For the text-containing cell, return its midpoint in (x, y) coordinate format. 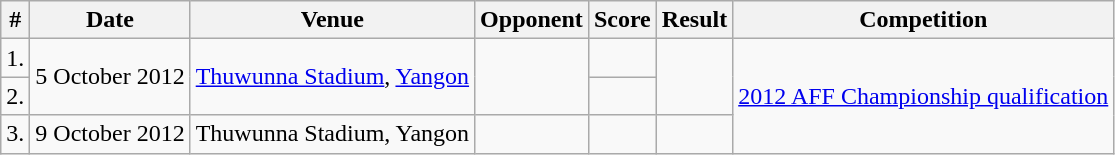
5 October 2012 (110, 77)
Date (110, 20)
Opponent (532, 20)
Score (622, 20)
3. (16, 134)
9 October 2012 (110, 134)
2. (16, 96)
1. (16, 58)
Result (694, 20)
2012 AFF Championship qualification (924, 96)
# (16, 20)
Venue (332, 20)
Competition (924, 20)
